Return [x, y] of the center of cell containing provided text 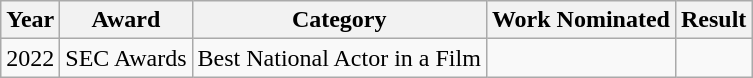
Category [339, 20]
Year [30, 20]
Award [126, 20]
Work Nominated [580, 20]
Result [713, 20]
Best National Actor in a Film [339, 58]
2022 [30, 58]
SEC Awards [126, 58]
